Determine the (x, y) coordinate at the center of the cell enclosing the given text.  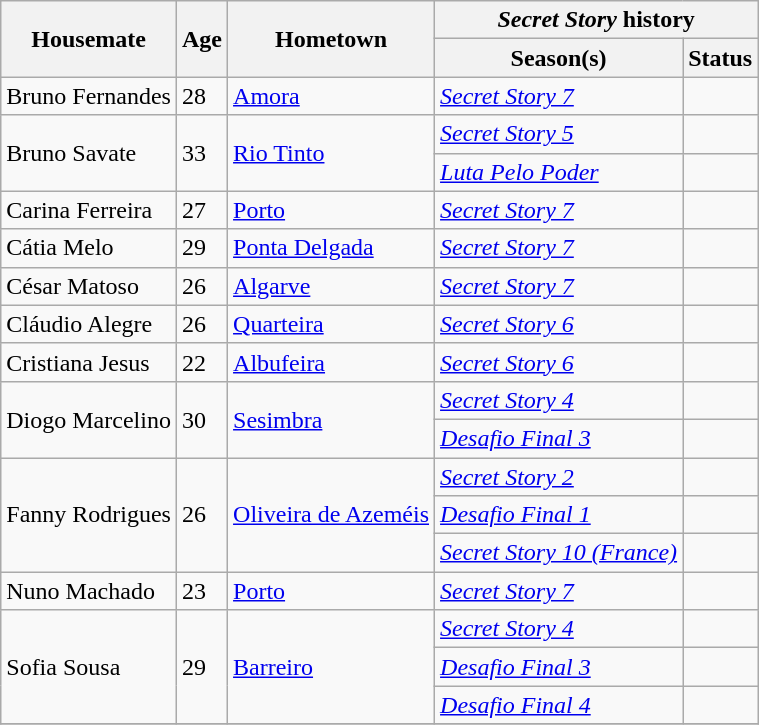
Desafio Final 4 (559, 705)
Secret Story 10 (France) (559, 553)
Secret Story 5 (559, 134)
Bruno Savate (89, 153)
Cátia Melo (89, 248)
Sofia Sousa (89, 667)
23 (202, 591)
Amora (332, 96)
Rio Tinto (332, 153)
Fanny Rodrigues (89, 515)
Nuno Machado (89, 591)
Bruno Fernandes (89, 96)
Cristiana Jesus (89, 362)
28 (202, 96)
Desafio Final 1 (559, 515)
Barreiro (332, 667)
30 (202, 419)
Diogo Marcelino (89, 419)
Sesimbra (332, 419)
27 (202, 210)
Albufeira (332, 362)
Cláudio Alegre (89, 324)
Quarteira (332, 324)
Algarve (332, 286)
33 (202, 153)
Secret Story history (596, 20)
Hometown (332, 39)
Housemate (89, 39)
Age (202, 39)
Status (720, 58)
César Matoso (89, 286)
Season(s) (559, 58)
Luta Pelo Poder (559, 172)
22 (202, 362)
Carina Ferreira (89, 210)
Ponta Delgada (332, 248)
Secret Story 2 (559, 477)
Oliveira de Azeméis (332, 515)
